Search for the cell housing the specified text and yield its (x, y) center coordinate. 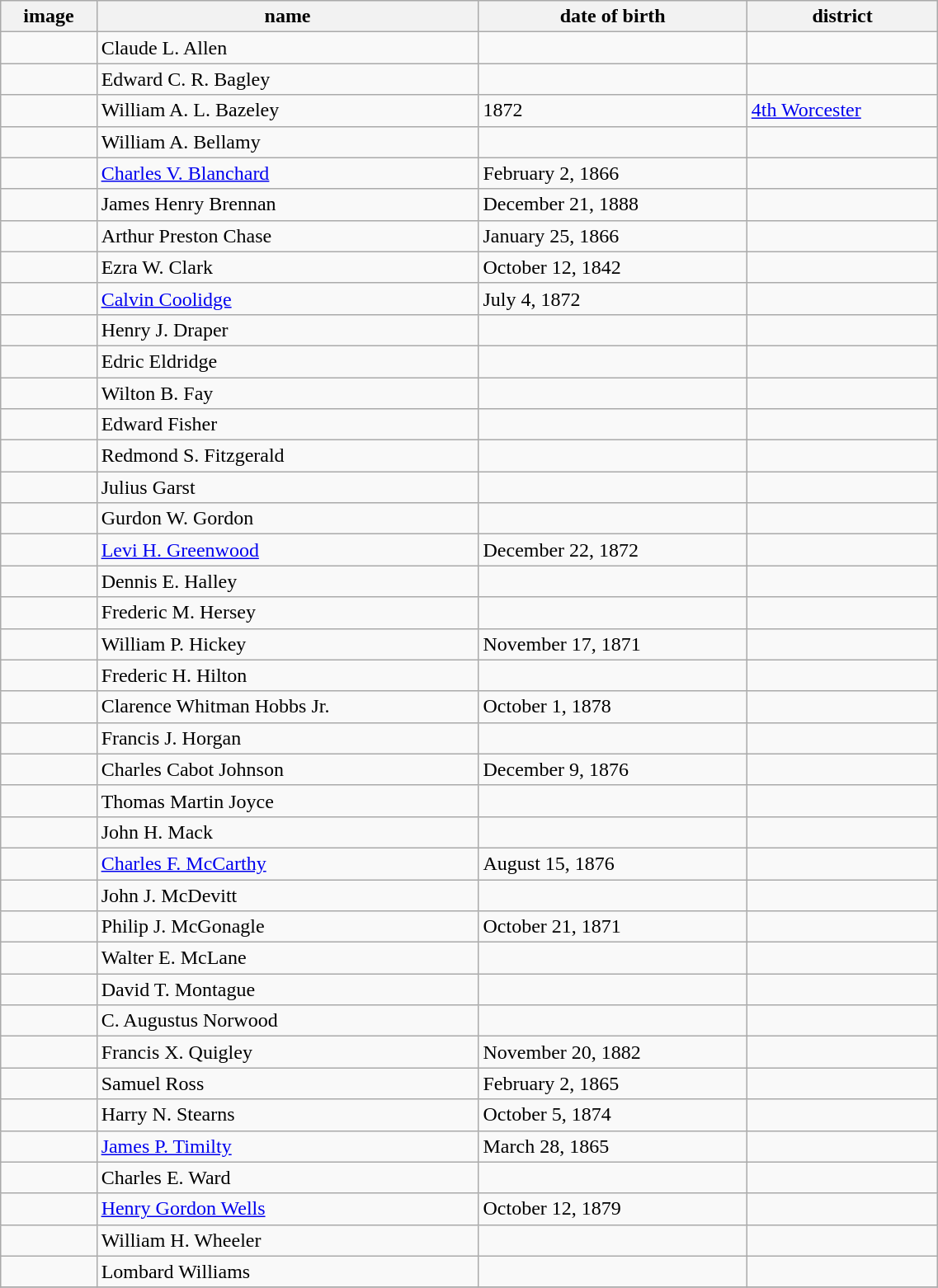
Henry Gordon Wells (287, 1209)
1872 (612, 110)
February 2, 1866 (612, 173)
James P. Timilty (287, 1146)
Thomas Martin Joyce (287, 801)
October 1, 1878 (612, 707)
Levi H. Greenwood (287, 550)
November 17, 1871 (612, 644)
John J. McDevitt (287, 895)
Charles V. Blanchard (287, 173)
C. Augustus Norwood (287, 1021)
December 9, 1876 (612, 769)
Francis X. Quigley (287, 1052)
Gurdon W. Gordon (287, 519)
Julius Garst (287, 487)
July 4, 1872 (612, 298)
Henry J. Draper (287, 330)
Lombard Williams (287, 1272)
David T. Montague (287, 990)
December 22, 1872 (612, 550)
Edric Eldridge (287, 361)
November 20, 1882 (612, 1052)
Clarence Whitman Hobbs Jr. (287, 707)
Francis J. Horgan (287, 738)
James Henry Brennan (287, 204)
image (49, 16)
Arthur Preston Chase (287, 236)
William H. Wheeler (287, 1240)
Charles E. Ward (287, 1178)
December 21, 1888 (612, 204)
Harry N. Stearns (287, 1115)
William P. Hickey (287, 644)
name (287, 16)
Walter E. McLane (287, 958)
October 5, 1874 (612, 1115)
John H. Mack (287, 832)
date of birth (612, 16)
March 28, 1865 (612, 1146)
district (842, 16)
Ezra W. Clark (287, 267)
William A. L. Bazeley (287, 110)
Claude L. Allen (287, 48)
Redmond S. Fitzgerald (287, 456)
January 25, 1866 (612, 236)
August 15, 1876 (612, 863)
October 12, 1879 (612, 1209)
Dennis E. Halley (287, 581)
Philip J. McGonagle (287, 927)
Frederic H. Hilton (287, 675)
February 2, 1865 (612, 1084)
Calvin Coolidge (287, 298)
October 21, 1871 (612, 927)
Wilton B. Fay (287, 393)
William A. Bellamy (287, 142)
Charles Cabot Johnson (287, 769)
Samuel Ross (287, 1084)
Frederic M. Hersey (287, 613)
4th Worcester (842, 110)
Edward C. R. Bagley (287, 79)
Charles F. McCarthy (287, 863)
Edward Fisher (287, 425)
October 12, 1842 (612, 267)
